For the text-containing cell, return its midpoint in [X, Y] coordinate format. 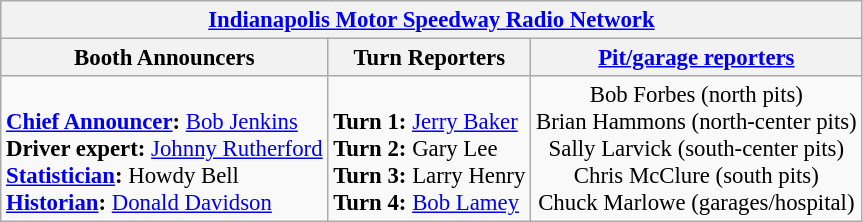
Pit/garage reporters [696, 58]
Booth Announcers [164, 58]
Turn Reporters [430, 58]
Indianapolis Motor Speedway Radio Network [432, 20]
Chief Announcer: Bob Jenkins Driver expert: Johnny Rutherford Statistician: Howdy Bell Historian: Donald Davidson [164, 149]
Turn 1: Jerry Baker Turn 2: Gary Lee Turn 3: Larry Henry Turn 4: Bob Lamey [430, 149]
Bob Forbes (north pits)Brian Hammons (north-center pits)Sally Larvick (south-center pits)Chris McClure (south pits)Chuck Marlowe (garages/hospital) [696, 149]
